Extract the (X, Y) coordinate from the center of the cell holding the provided text.  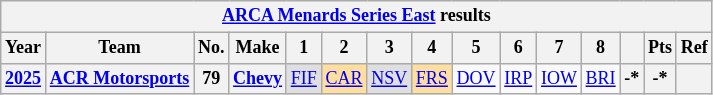
1 (304, 48)
DOV (476, 78)
2025 (24, 78)
7 (560, 48)
4 (432, 48)
3 (390, 48)
6 (518, 48)
FIF (304, 78)
8 (600, 48)
Pts (660, 48)
Make (258, 48)
No. (212, 48)
IRP (518, 78)
Chevy (258, 78)
FRS (432, 78)
BRI (600, 78)
Year (24, 48)
ARCA Menards Series East results (356, 16)
NSV (390, 78)
ACR Motorsports (119, 78)
IOW (560, 78)
5 (476, 48)
CAR (344, 78)
79 (212, 78)
2 (344, 48)
Ref (694, 48)
Team (119, 48)
